Locate the cell with the specified text and output its [x, y] center coordinate. 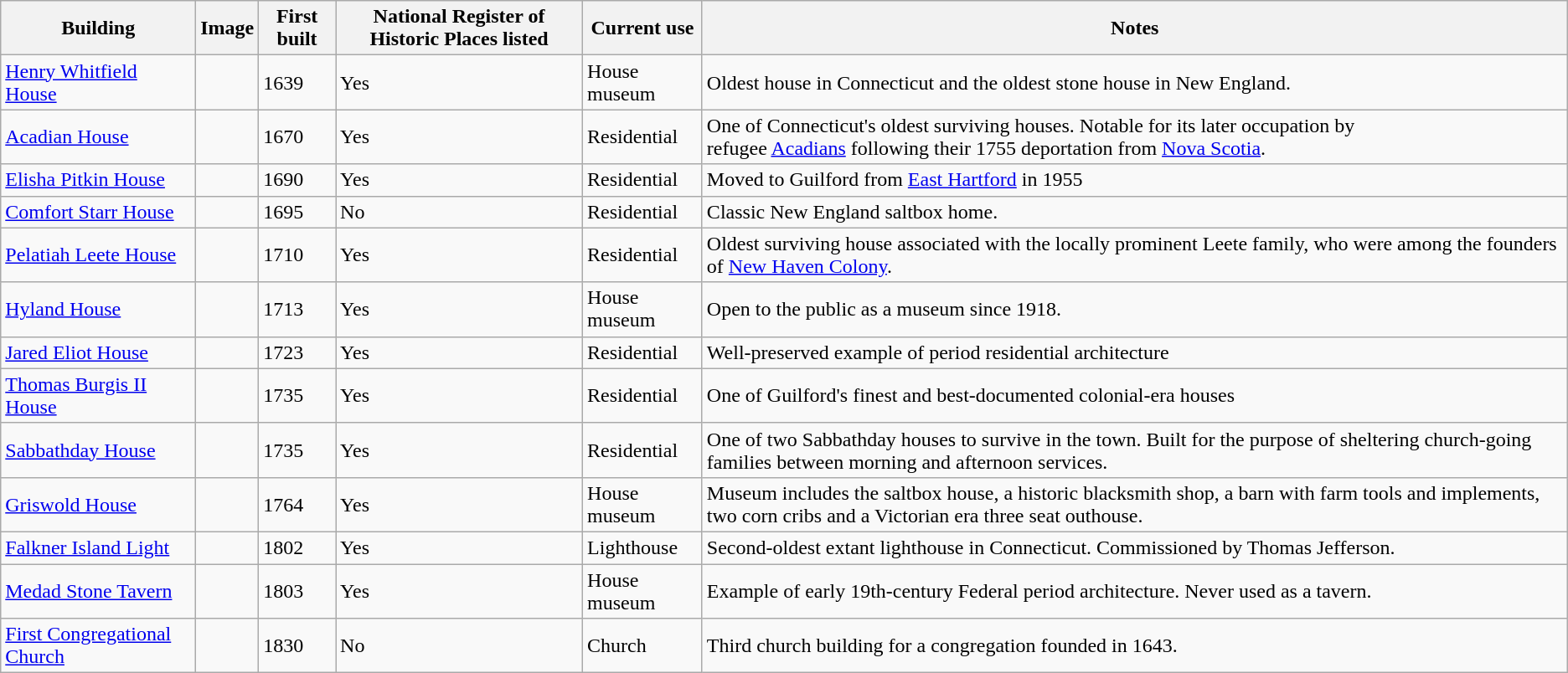
Comfort Starr House [99, 212]
1713 [297, 310]
1710 [297, 254]
Jared Eliot House [99, 352]
First Congregational Church [99, 646]
Sabbathday House [99, 450]
One of Connecticut's oldest surviving houses. Notable for its later occupation by refugee Acadians following their 1755 deportation from Nova Scotia. [1134, 137]
Griswold House [99, 504]
Acadian House [99, 137]
Thomas Burgis II House [99, 395]
1695 [297, 212]
Open to the public as a museum since 1918. [1134, 310]
1764 [297, 504]
1803 [297, 591]
Lighthouse [643, 547]
Third church building for a congregation founded in 1643. [1134, 646]
Pelatiah Leete House [99, 254]
Elisha Pitkin House [99, 180]
1723 [297, 352]
Example of early 19th-century Federal period architecture. Never used as a tavern. [1134, 591]
Oldest house in Connecticut and the oldest stone house in New England. [1134, 82]
Henry Whitfield House [99, 82]
Church [643, 646]
Classic New England saltbox home. [1134, 212]
Medad Stone Tavern [99, 591]
Building [99, 28]
1830 [297, 646]
Second-oldest extant lighthouse in Connecticut. Commissioned by Thomas Jefferson. [1134, 547]
1670 [297, 137]
Hyland House [99, 310]
Moved to Guilford from East Hartford in 1955 [1134, 180]
Image [228, 28]
One of Guilford's finest and best-documented colonial-era houses [1134, 395]
Well-preserved example of period residential architecture [1134, 352]
Notes [1134, 28]
Falkner Island Light [99, 547]
1690 [297, 180]
First built [297, 28]
National Register of Historic Places listed [459, 28]
1639 [297, 82]
Oldest surviving house associated with the locally prominent Leete family, who were among the founders of New Haven Colony. [1134, 254]
Current use [643, 28]
1802 [297, 547]
